Scan for the cell matching the given text and deliver its (x, y) coordinate at center. 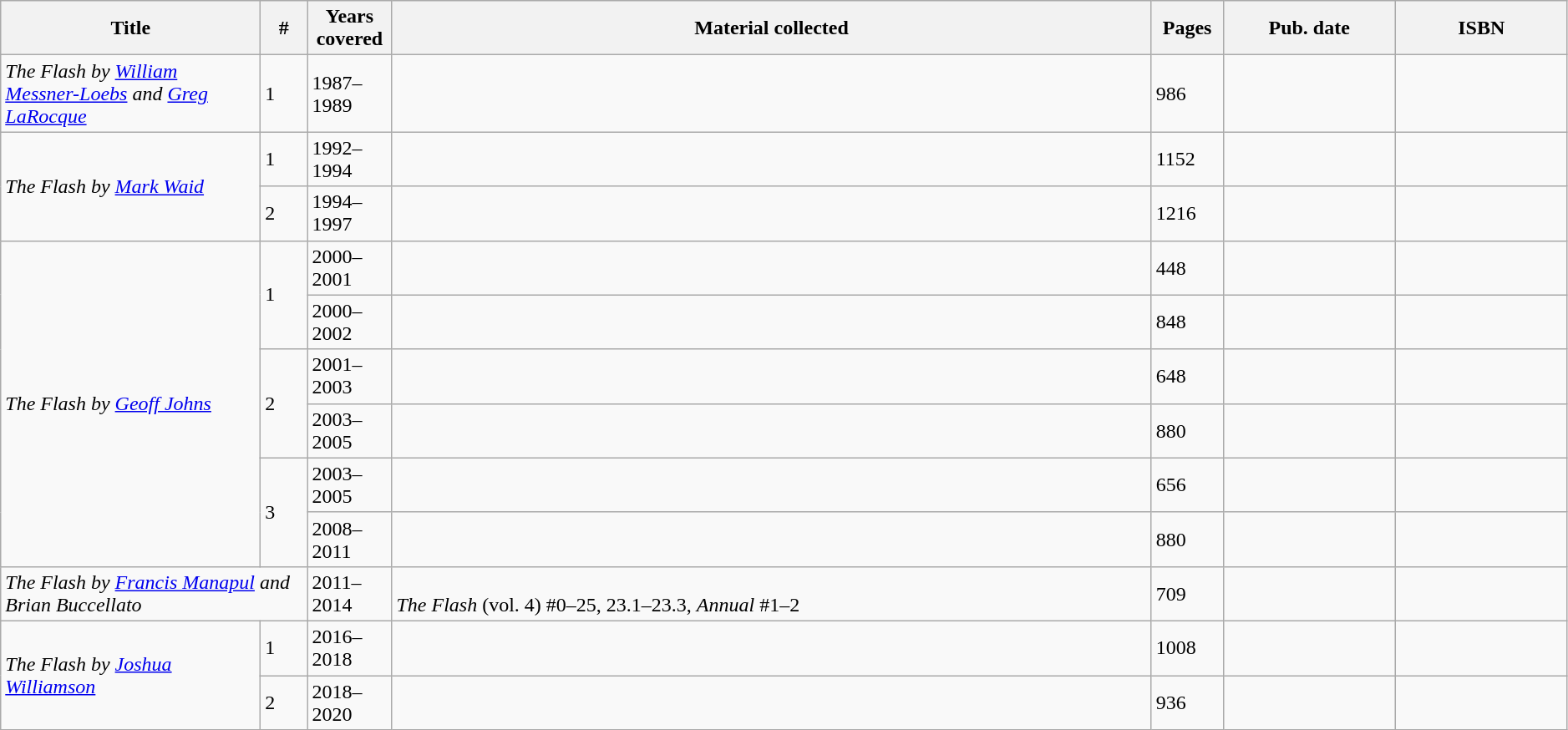
Pages (1187, 28)
Title (130, 28)
448 (1187, 267)
The Flash by Francis Manapul and Brian Buccellato (154, 593)
2016–2018 (349, 648)
# (284, 28)
656 (1187, 484)
2008–2011 (349, 540)
2018–2020 (349, 702)
1994–1997 (349, 214)
ISBN (1481, 28)
1008 (1187, 648)
2000–2002 (349, 322)
The Flash by William Messner-Loebs and Greg LaRocque (130, 94)
The Flash by Joshua Williamson (130, 675)
Pub. date (1309, 28)
1987–1989 (349, 94)
709 (1187, 593)
648 (1187, 376)
1216 (1187, 214)
Years covered (349, 28)
2001–2003 (349, 376)
The Flash by Geoff Johns (130, 403)
The Flash (vol. 4) #0–25, 23.1–23.3, Annual #1–2 (772, 593)
986 (1187, 94)
848 (1187, 322)
936 (1187, 702)
2000–2001 (349, 267)
Material collected (772, 28)
The Flash by Mark Waid (130, 186)
1992–1994 (349, 159)
2011–2014 (349, 593)
1152 (1187, 159)
3 (284, 512)
